Output the [x, y] coordinate of the center of the cell containing the given text.  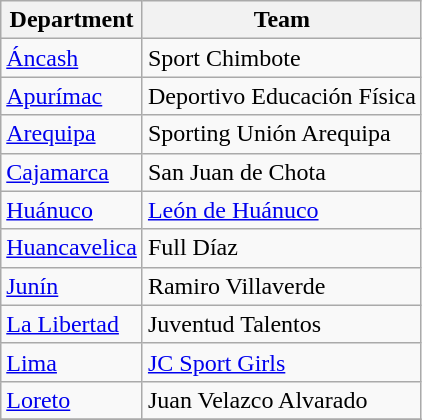
Juventud Talentos [282, 324]
Juan Velazco Alvarado [282, 400]
Huánuco [72, 210]
Apurímac [72, 96]
Huancavelica [72, 248]
Team [282, 20]
La Libertad [72, 324]
Loreto [72, 400]
Áncash [72, 58]
Lima [72, 362]
Full Díaz [282, 248]
Cajamarca [72, 172]
Ramiro Villaverde [282, 286]
Sporting Unión Arequipa [282, 134]
Deportivo Educación Física [282, 96]
Department [72, 20]
Sport Chimbote [282, 58]
Arequipa [72, 134]
JC Sport Girls [282, 362]
Junín [72, 286]
León de Huánuco [282, 210]
San Juan de Chota [282, 172]
